From the cell containing the given text, extract its center point as (X, Y) coordinate. 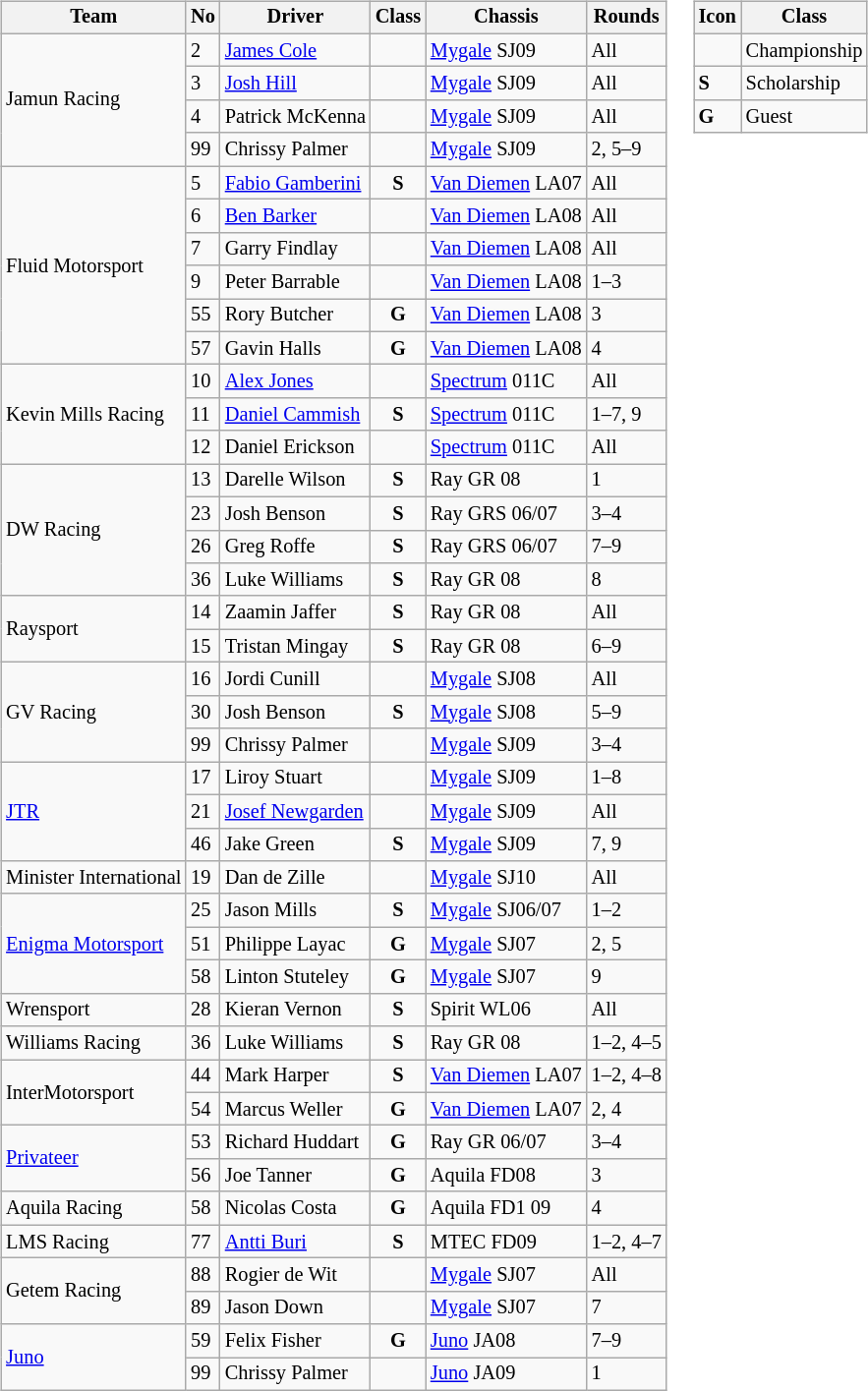
Jordi Cunill (295, 679)
GV Racing (93, 712)
21 (203, 811)
25 (203, 910)
88 (203, 1275)
Linton Stuteley (295, 977)
Enigma Motorsport (93, 944)
Scholarship (804, 84)
Patrick McKenna (295, 117)
26 (203, 547)
1–2, 4–8 (627, 1076)
Garry Findlay (295, 249)
Jake Green (295, 844)
10 (203, 381)
Kieran Vernon (295, 1010)
Fluid Motorsport (93, 265)
InterMotorsport (93, 1093)
James Cole (295, 50)
12 (203, 447)
Jason Mills (295, 910)
Mygale SJ10 (506, 878)
11 (203, 415)
5 (203, 183)
Greg Roffe (295, 547)
Marcus Weller (295, 1109)
Rory Butcher (295, 316)
Guest (804, 117)
6–9 (627, 646)
7, 9 (627, 844)
Liroy Stuart (295, 779)
Juno JA08 (506, 1341)
2, 5–9 (627, 149)
Aquila FD08 (506, 1176)
Josef Newgarden (295, 811)
MTEC FD09 (506, 1242)
Jamun Racing (93, 100)
Jason Down (295, 1307)
LMS Racing (93, 1242)
Kevin Mills Racing (93, 415)
Spirit WL06 (506, 1010)
Felix Fisher (295, 1341)
Fabio Gamberini (295, 183)
Raysport (93, 629)
Getem Racing (93, 1292)
Daniel Cammish (295, 415)
Daniel Erickson (295, 447)
Aquila Racing (93, 1208)
Joe Tanner (295, 1176)
Juno JA09 (506, 1374)
54 (203, 1109)
14 (203, 612)
Tristan Mingay (295, 646)
55 (203, 316)
28 (203, 1010)
Mygale SJ06/07 (506, 910)
8 (627, 580)
13 (203, 481)
1–2, 4–5 (627, 1043)
Alex Jones (295, 381)
1–2, 4–7 (627, 1242)
Antti Buri (295, 1242)
Richard Huddart (295, 1142)
77 (203, 1242)
Zaamin Jaffer (295, 612)
Darelle Wilson (295, 481)
5–9 (627, 712)
2, 5 (627, 944)
Rogier de Wit (295, 1275)
1–3 (627, 282)
Dan de Zille (295, 878)
Williams Racing (93, 1043)
Peter Barrable (295, 282)
Chassis (506, 18)
44 (203, 1076)
Aquila FD1 09 (506, 1208)
Privateer (93, 1158)
Philippe Layac (295, 944)
Minister International (93, 878)
JTR (93, 812)
Josh Hill (295, 84)
No (203, 18)
6 (203, 216)
56 (203, 1176)
15 (203, 646)
17 (203, 779)
Gavin Halls (295, 348)
1–7, 9 (627, 415)
Wrensport (93, 1010)
46 (203, 844)
59 (203, 1341)
30 (203, 712)
16 (203, 679)
Icon (718, 18)
Nicolas Costa (295, 1208)
53 (203, 1142)
Championship (804, 50)
23 (203, 513)
89 (203, 1307)
Team (93, 18)
Mark Harper (295, 1076)
51 (203, 944)
57 (203, 348)
2, 4 (627, 1109)
2 (203, 50)
Juno (93, 1357)
1–8 (627, 779)
Ray GR 06/07 (506, 1142)
Ben Barker (295, 216)
DW Racing (93, 531)
Rounds (627, 18)
19 (203, 878)
Driver (295, 18)
1–2 (627, 910)
